Find where the given text appears and provide that cell's center as [X, Y] coordinate. 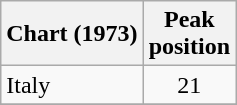
21 [189, 85]
Italy [72, 85]
Chart (1973) [72, 34]
Peakposition [189, 34]
